Scan for the cell matching the given text and deliver its (X, Y) coordinate at center. 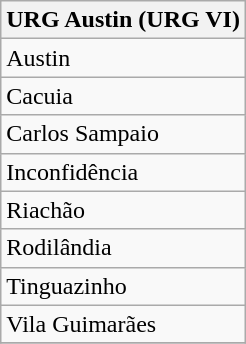
Rodilândia (124, 248)
Riachão (124, 210)
Tinguazinho (124, 286)
Vila Guimarães (124, 324)
Carlos Sampaio (124, 134)
URG Austin (URG VI) (124, 20)
Inconfidência (124, 172)
Austin (124, 58)
Cacuia (124, 96)
